Locate the cell with the specified text and output its (X, Y) center coordinate. 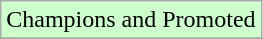
Champions and Promoted (131, 20)
